Scan for the cell matching the given text and deliver its (x, y) coordinate at center. 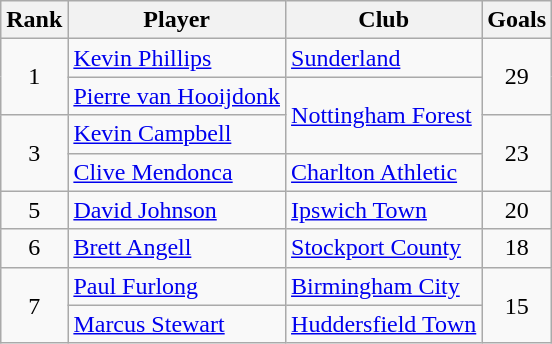
Club (384, 20)
Marcus Stewart (177, 324)
29 (517, 77)
David Johnson (177, 210)
3 (34, 153)
Sunderland (384, 58)
20 (517, 210)
Rank (34, 20)
Clive Mendonca (177, 172)
Brett Angell (177, 248)
Charlton Athletic (384, 172)
7 (34, 305)
Huddersfield Town (384, 324)
23 (517, 153)
15 (517, 305)
Birmingham City (384, 286)
Goals (517, 20)
Ipswich Town (384, 210)
Stockport County (384, 248)
Kevin Phillips (177, 58)
Nottingham Forest (384, 115)
1 (34, 77)
Kevin Campbell (177, 134)
5 (34, 210)
Pierre van Hooijdonk (177, 96)
Player (177, 20)
18 (517, 248)
Paul Furlong (177, 286)
6 (34, 248)
